Return [x, y] of the center of cell containing provided text 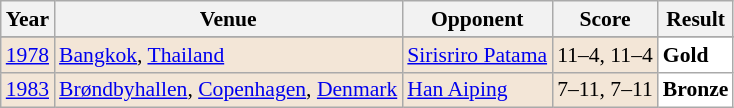
Brøndbyhallen, Copenhagen, Denmark [228, 90]
Han Aiping [477, 90]
11–4, 11–4 [605, 55]
Sirisriro Patama [477, 55]
Opponent [477, 19]
Gold [696, 55]
Score [605, 19]
Result [696, 19]
Bangkok, Thailand [228, 55]
Bronze [696, 90]
Venue [228, 19]
Year [28, 19]
1983 [28, 90]
1978 [28, 55]
7–11, 7–11 [605, 90]
